Determine the [X, Y] coordinate at the center of the cell enclosing the given text.  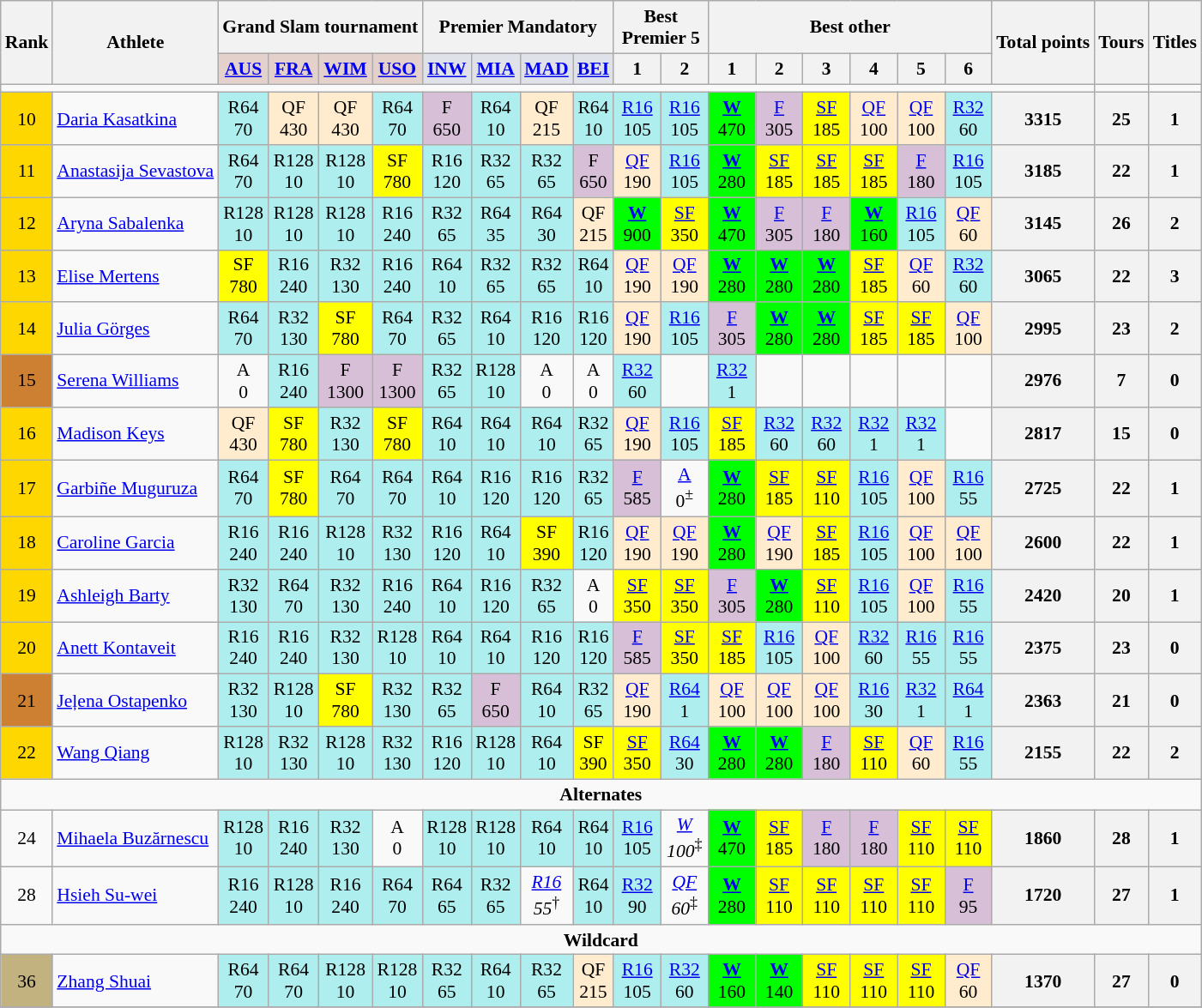
Ashleigh Barty [136, 595]
10 [27, 118]
R1630 [873, 700]
Daria Kasatkina [136, 118]
W100‡ [685, 839]
4 [873, 69]
26 [1120, 223]
MIA [496, 69]
Athlete [136, 43]
Alternates [601, 794]
Serena Williams [136, 381]
Hsieh Su-wei [136, 896]
18 [27, 544]
Mihaela Buzărnescu [136, 839]
2600 [1043, 544]
Aryna Sabalenka [136, 223]
Zhang Shuai [136, 981]
Tours [1120, 43]
Jeļena Ostapenko [136, 700]
1370 [1043, 981]
2725 [1043, 489]
Rank [27, 43]
MAD [547, 69]
2420 [1043, 595]
1720 [1043, 896]
A0± [685, 489]
Anett Kontaveit [136, 649]
Best other [849, 27]
INW [446, 69]
BEI [594, 69]
F95 [968, 896]
12 [27, 223]
R3290 [637, 896]
13 [27, 276]
6 [968, 69]
24 [27, 839]
USO [398, 69]
W140 [779, 981]
Wang Qiang [136, 753]
Julia Görges [136, 329]
R1655† [547, 896]
3315 [1043, 118]
16 [27, 434]
W900 [637, 223]
Caroline Garcia [136, 544]
3145 [1043, 223]
2375 [1043, 649]
Best Premier 5 [661, 27]
Premier Mandatory [518, 27]
17 [27, 489]
14 [27, 329]
3185 [1043, 172]
Grand Slam tournament [320, 27]
7 [1120, 381]
Anastasija Sevastova [136, 172]
R6435 [496, 223]
2817 [1043, 434]
Garbiñe Muguruza [136, 489]
2155 [1043, 753]
2976 [1043, 381]
2995 [1043, 329]
5 [921, 69]
R6465 [446, 896]
25 [1120, 118]
Titles [1175, 43]
1860 [1043, 839]
36 [27, 981]
Madison Keys [136, 434]
AUS [244, 69]
Elise Mertens [136, 276]
Total points [1043, 43]
3065 [1043, 276]
2363 [1043, 700]
WIM [345, 69]
11 [27, 172]
19 [27, 595]
QF60‡ [685, 896]
FRA [293, 69]
Wildcard [601, 940]
